Identify which cell holds the provided text, then report its [X, Y] central coordinate. 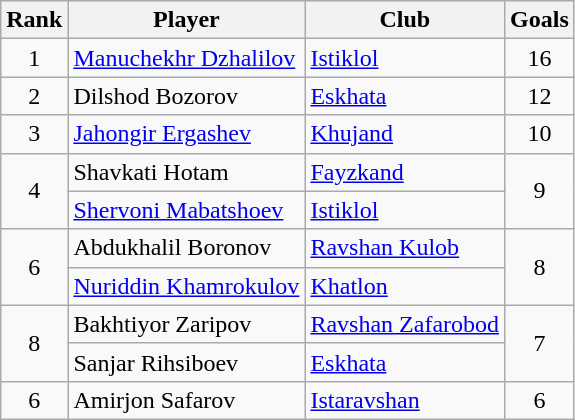
Player [186, 20]
Ravshan Zafarobod [405, 324]
10 [540, 134]
Khujand [405, 134]
Bakhtiyor Zaripov [186, 324]
2 [34, 96]
Shavkati Hotam [186, 172]
Sanjar Rihsiboev [186, 362]
Jahongir Ergashev [186, 134]
Amirjon Safarov [186, 400]
Khatlon [405, 286]
Club [405, 20]
Shervoni Mabatshoev [186, 210]
3 [34, 134]
Dilshod Bozorov [186, 96]
16 [540, 58]
Rank [34, 20]
1 [34, 58]
12 [540, 96]
Nuriddin Khamrokulov [186, 286]
Manuchekhr Dzhalilov [186, 58]
4 [34, 191]
Fayzkand [405, 172]
Abdukhalil Boronov [186, 248]
Istaravshan [405, 400]
7 [540, 343]
9 [540, 191]
Goals [540, 20]
Ravshan Kulob [405, 248]
